Detect which cell encompasses the target text, then output its (X, Y) center coordinate. 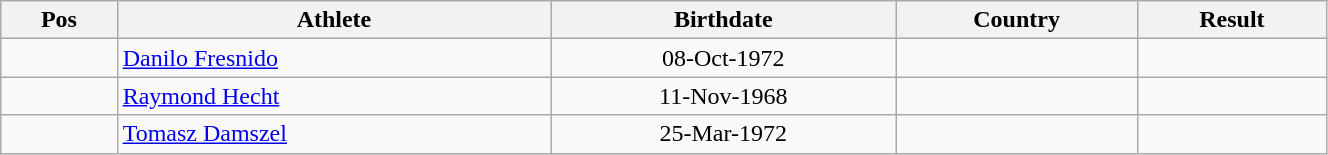
Danilo Fresnido (334, 58)
Tomasz Damszel (334, 134)
Country (1017, 20)
Birthdate (724, 20)
Pos (59, 20)
Result (1232, 20)
Athlete (334, 20)
08-Oct-1972 (724, 58)
25-Mar-1972 (724, 134)
11-Nov-1968 (724, 96)
Raymond Hecht (334, 96)
